Return [X, Y] of the center of cell containing provided text 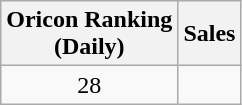
Sales [210, 34]
Oricon Ranking(Daily) [90, 34]
28 [90, 85]
